Return [X, Y] of the center of cell containing provided text 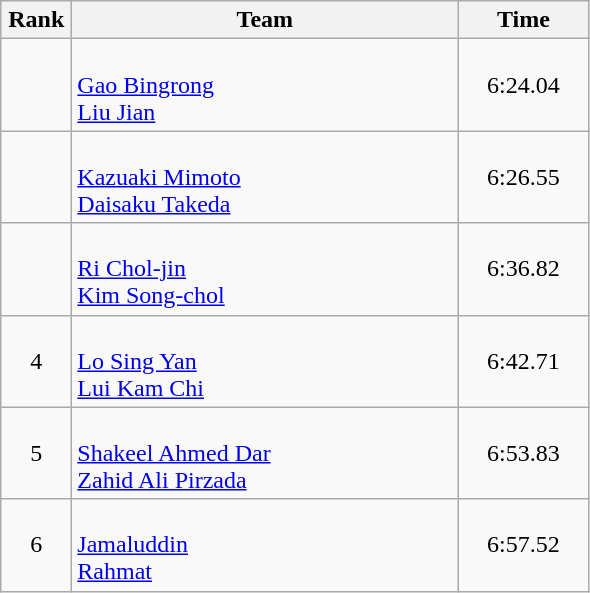
6:57.52 [524, 545]
Lo Sing YanLui Kam Chi [265, 361]
6:36.82 [524, 269]
Team [265, 20]
6 [36, 545]
Time [524, 20]
Rank [36, 20]
JamaluddinRahmat [265, 545]
Gao BingrongLiu Jian [265, 85]
6:24.04 [524, 85]
4 [36, 361]
6:53.83 [524, 453]
Shakeel Ahmed DarZahid Ali Pirzada [265, 453]
5 [36, 453]
6:42.71 [524, 361]
Ri Chol-jinKim Song-chol [265, 269]
6:26.55 [524, 177]
Kazuaki MimotoDaisaku Takeda [265, 177]
